Provide the (x, y) coordinate of the cell's center where the given text is located.  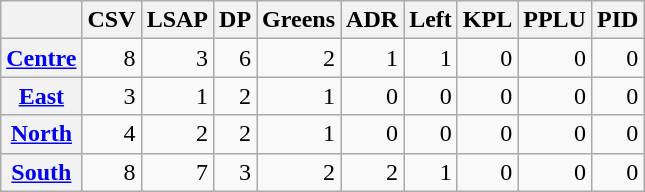
6 (236, 58)
PID (617, 20)
North (42, 134)
KPL (487, 20)
CSV (112, 20)
4 (112, 134)
7 (177, 172)
Centre (42, 58)
Left (431, 20)
LSAP (177, 20)
Greens (299, 20)
PPLU (555, 20)
South (42, 172)
East (42, 96)
DP (236, 20)
ADR (372, 20)
